Return [X, Y] of the center of cell containing provided text 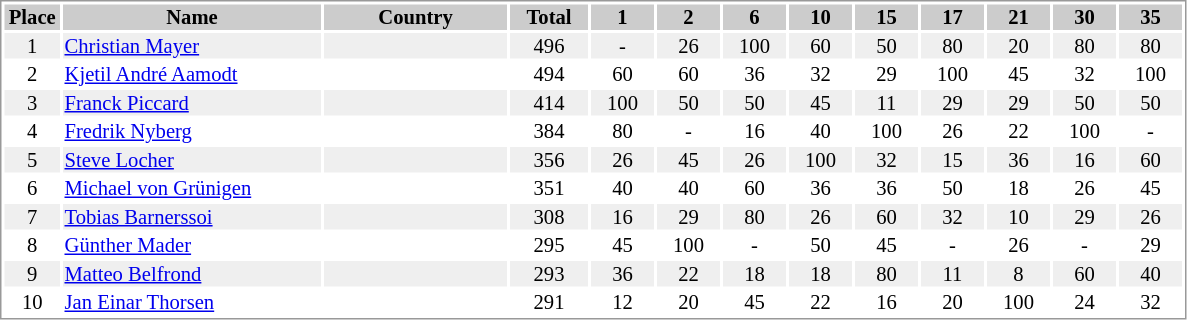
Place [32, 17]
295 [549, 245]
9 [32, 274]
Name [192, 17]
Christian Mayer [192, 46]
351 [549, 189]
293 [549, 274]
308 [549, 217]
30 [1084, 17]
35 [1150, 17]
5 [32, 160]
414 [549, 103]
384 [549, 131]
291 [549, 303]
Franck Piccard [192, 103]
Michael von Grünigen [192, 189]
Tobias Barnerssoi [192, 217]
Country [416, 17]
4 [32, 131]
Jan Einar Thorsen [192, 303]
24 [1084, 303]
494 [549, 75]
Fredrik Nyberg [192, 131]
17 [952, 17]
Total [549, 17]
Günther Mader [192, 245]
Steve Locher [192, 160]
7 [32, 217]
Kjetil André Aamodt [192, 75]
21 [1018, 17]
496 [549, 46]
Matteo Belfrond [192, 274]
356 [549, 160]
3 [32, 103]
12 [622, 303]
